Provide the (x, y) coordinate of the cell's center where the given text is located.  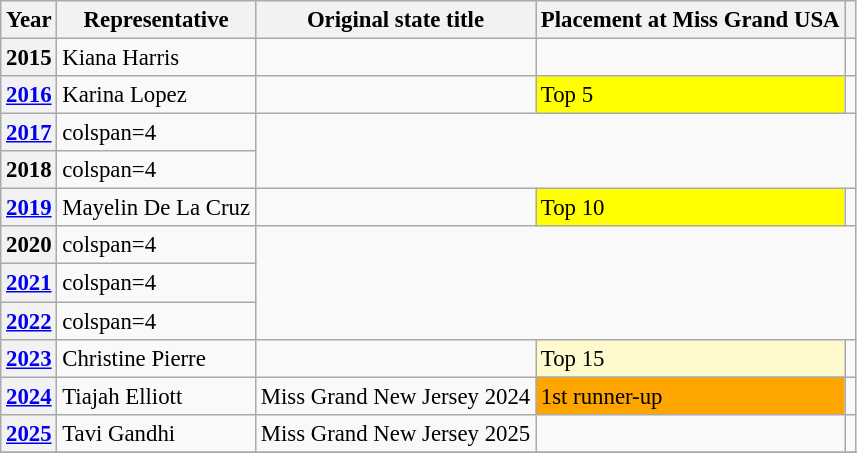
Christine Pierre (156, 358)
Tiajah Elliott (156, 396)
2016 (29, 95)
Year (29, 20)
2022 (29, 321)
Miss Grand New Jersey 2024 (395, 396)
2017 (29, 133)
Tavi Gandhi (156, 433)
2019 (29, 208)
1st runner-up (690, 396)
Placement at Miss Grand USA (690, 20)
Representative (156, 20)
2015 (29, 58)
Mayelin De La Cruz (156, 208)
2023 (29, 358)
2021 (29, 283)
Miss Grand New Jersey 2025 (395, 433)
Top 15 (690, 358)
Top 10 (690, 208)
Kiana Harris (156, 58)
2024 (29, 396)
2025 (29, 433)
Top 5 (690, 95)
2018 (29, 170)
Karina Lopez (156, 95)
Original state title (395, 20)
2020 (29, 245)
